Find where the given text appears and provide that cell's center as (X, Y) coordinate. 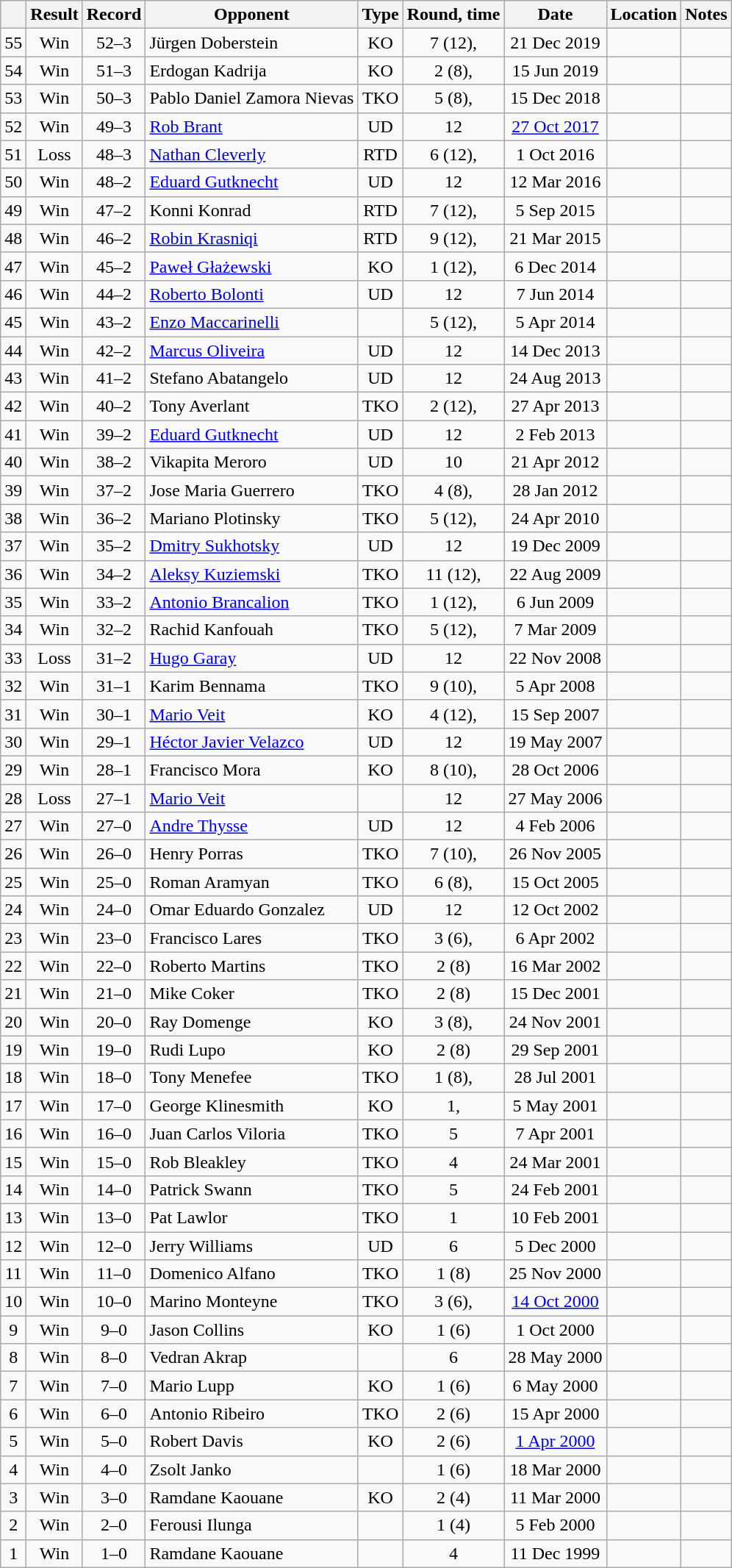
48–3 (114, 154)
48–2 (114, 182)
15 Oct 2005 (556, 882)
28 Jul 2001 (556, 1078)
51–3 (114, 71)
29–1 (114, 742)
Rachid Kanfouah (251, 630)
19 May 2007 (556, 742)
29 Sep 2001 (556, 1050)
Round, time (453, 15)
Marino Monteyne (251, 1302)
2 (8), (453, 71)
Antonio Brancalion (251, 602)
39–2 (114, 434)
53 (13, 99)
24–0 (114, 910)
11 Dec 1999 (556, 1553)
Mariano Plotinsky (251, 518)
Location (644, 15)
7 (13, 1386)
49 (13, 210)
Aleksy Kuziemski (251, 574)
Juan Carlos Viloria (251, 1134)
10–0 (114, 1302)
3–0 (114, 1497)
46–2 (114, 238)
15 Sep 2007 (556, 714)
Francisco Lares (251, 938)
24 Nov 2001 (556, 1022)
17–0 (114, 1106)
7 Mar 2009 (556, 630)
51 (13, 154)
6 Apr 2002 (556, 938)
Paweł Głażewski (251, 266)
18 (13, 1078)
37 (13, 546)
25 Nov 2000 (556, 1274)
26 (13, 854)
1 Oct 2016 (556, 154)
Hugo Garay (251, 658)
Erdogan Kadrija (251, 71)
21–0 (114, 994)
15–0 (114, 1161)
22 Nov 2008 (556, 658)
Ferousi Ilunga (251, 1525)
28 (13, 798)
28 May 2000 (556, 1358)
29 (13, 770)
33–2 (114, 602)
Enzo Maccarinelli (251, 322)
1 (8), (453, 1078)
24 Feb 2001 (556, 1189)
16 (13, 1134)
36 (13, 574)
Nathan Cleverly (251, 154)
55 (13, 43)
14–0 (114, 1189)
Tony Menefee (251, 1078)
5 Sep 2015 (556, 210)
Notes (706, 15)
27 Oct 2017 (556, 126)
8–0 (114, 1358)
Roberto Bolonti (251, 294)
12 Mar 2016 (556, 182)
7 Apr 2001 (556, 1134)
24 Aug 2013 (556, 379)
Stefano Abatangelo (251, 379)
4 (12), (453, 714)
31–2 (114, 658)
27 (13, 826)
27 May 2006 (556, 798)
25–0 (114, 882)
35–2 (114, 546)
2–0 (114, 1525)
40–2 (114, 407)
54 (13, 71)
Opponent (251, 15)
52–3 (114, 43)
11 (12), (453, 574)
11 (13, 1274)
34 (13, 630)
5–0 (114, 1442)
15 Apr 2000 (556, 1414)
Vikapita Meroro (251, 462)
9 (10), (453, 686)
32–2 (114, 630)
George Klinesmith (251, 1106)
13–0 (114, 1217)
6 May 2000 (556, 1386)
24 Mar 2001 (556, 1161)
20–0 (114, 1022)
Pat Lawlor (251, 1217)
44 (13, 351)
Francisco Mora (251, 770)
35 (13, 602)
31–1 (114, 686)
4 (8), (453, 490)
1 Oct 2000 (556, 1330)
38 (13, 518)
6 (12), (453, 154)
30–1 (114, 714)
5 Dec 2000 (556, 1246)
14 (13, 1189)
4 Feb 2006 (556, 826)
14 Dec 2013 (556, 351)
34–2 (114, 574)
43 (13, 379)
Pablo Daniel Zamora Nievas (251, 99)
28 Oct 2006 (556, 770)
Zsolt Janko (251, 1469)
Jason Collins (251, 1330)
11–0 (114, 1274)
21 Mar 2015 (556, 238)
Marcus Oliveira (251, 351)
47–2 (114, 210)
48 (13, 238)
33 (13, 658)
Roberto Martins (251, 966)
6–0 (114, 1414)
45–2 (114, 266)
1 Apr 2000 (556, 1442)
Jürgen Doberstein (251, 43)
22 Aug 2009 (556, 574)
Rob Bleakley (251, 1161)
5 Apr 2014 (556, 322)
40 (13, 462)
15 (13, 1161)
Record (114, 15)
Patrick Swann (251, 1189)
3 (8), (453, 1022)
14 Oct 2000 (556, 1302)
2 (13, 1525)
23–0 (114, 938)
47 (13, 266)
42–2 (114, 351)
Dmitry Sukhotsky (251, 546)
5 Feb 2000 (556, 1525)
43–2 (114, 322)
7–0 (114, 1386)
Roman Aramyan (251, 882)
30 (13, 742)
22–0 (114, 966)
Result (54, 15)
18–0 (114, 1078)
Type (381, 15)
36–2 (114, 518)
12 Oct 2002 (556, 910)
41 (13, 434)
21 (13, 994)
6 Dec 2014 (556, 266)
10 Feb 2001 (556, 1217)
19 Dec 2009 (556, 546)
15 Jun 2019 (556, 71)
Rudi Lupo (251, 1050)
42 (13, 407)
15 Dec 2001 (556, 994)
50–3 (114, 99)
5 Apr 2008 (556, 686)
8 (10), (453, 770)
37–2 (114, 490)
27–0 (114, 826)
18 Mar 2000 (556, 1469)
41–2 (114, 379)
Andre Thysse (251, 826)
5 May 2001 (556, 1106)
45 (13, 322)
Karim Bennama (251, 686)
1, (453, 1106)
21 Apr 2012 (556, 462)
26–0 (114, 854)
13 (13, 1217)
19 (13, 1050)
6 (8), (453, 882)
Date (556, 15)
17 (13, 1106)
27–1 (114, 798)
11 Mar 2000 (556, 1497)
12–0 (114, 1246)
1–0 (114, 1553)
25 (13, 882)
24 (13, 910)
Konni Konrad (251, 210)
Mario Lupp (251, 1386)
2 (12), (453, 407)
28–1 (114, 770)
38–2 (114, 462)
49–3 (114, 126)
52 (13, 126)
5 (8), (453, 99)
16–0 (114, 1134)
9 (12), (453, 238)
1 (4) (453, 1525)
44–2 (114, 294)
28 Jan 2012 (556, 490)
8 (13, 1358)
20 (13, 1022)
Robert Davis (251, 1442)
31 (13, 714)
9 (13, 1330)
26 Nov 2005 (556, 854)
Héctor Javier Velazco (251, 742)
2 Feb 2013 (556, 434)
Vedran Akrap (251, 1358)
7 Jun 2014 (556, 294)
22 (13, 966)
7 (10), (453, 854)
19–0 (114, 1050)
27 Apr 2013 (556, 407)
Antonio Ribeiro (251, 1414)
Ray Domenge (251, 1022)
46 (13, 294)
3 (13, 1497)
6 Jun 2009 (556, 602)
15 Dec 2018 (556, 99)
Rob Brant (251, 126)
Mike Coker (251, 994)
32 (13, 686)
Tony Averlant (251, 407)
39 (13, 490)
Jose Maria Guerrero (251, 490)
Jerry Williams (251, 1246)
Domenico Alfano (251, 1274)
1 (8) (453, 1274)
16 Mar 2002 (556, 966)
23 (13, 938)
Robin Krasniqi (251, 238)
21 Dec 2019 (556, 43)
Omar Eduardo Gonzalez (251, 910)
Henry Porras (251, 854)
9–0 (114, 1330)
24 Apr 2010 (556, 518)
4–0 (114, 1469)
50 (13, 182)
2 (4) (453, 1497)
